Return (X, Y) of the center of cell containing provided text 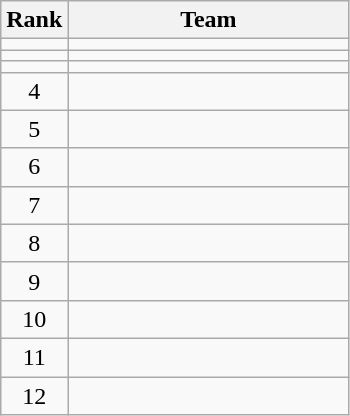
6 (34, 167)
10 (34, 319)
5 (34, 129)
11 (34, 357)
7 (34, 205)
8 (34, 243)
12 (34, 395)
9 (34, 281)
Rank (34, 20)
Team (208, 20)
4 (34, 91)
